Determine the [x, y] coordinate at the center of the cell enclosing the given text.  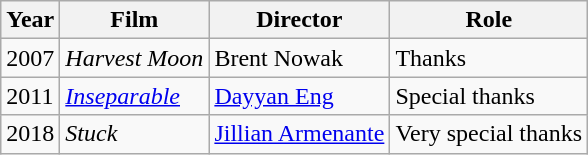
Thanks [489, 58]
Special thanks [489, 96]
Dayyan Eng [300, 96]
Role [489, 20]
2007 [30, 58]
2011 [30, 96]
Inseparable [134, 96]
Very special thanks [489, 134]
Film [134, 20]
Director [300, 20]
Jillian Armenante [300, 134]
Stuck [134, 134]
2018 [30, 134]
Year [30, 20]
Harvest Moon [134, 58]
Brent Nowak [300, 58]
